Output the [X, Y] coordinate of the center of the cell containing the given text.  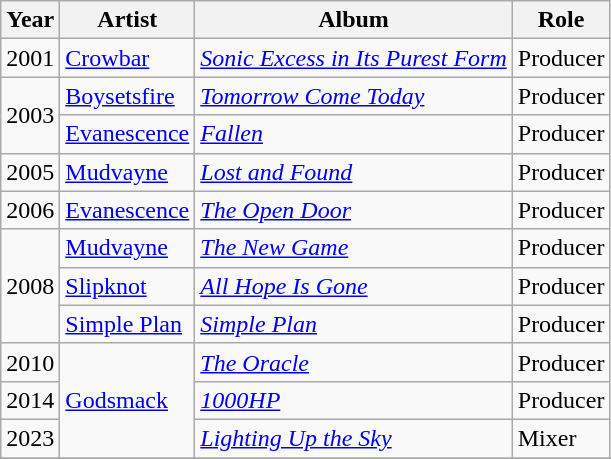
Role [561, 20]
Crowbar [128, 58]
Sonic Excess in Its Purest Form [354, 58]
The Oracle [354, 362]
2008 [30, 286]
Album [354, 20]
All Hope Is Gone [354, 286]
Artist [128, 20]
2001 [30, 58]
2006 [30, 210]
2003 [30, 115]
Mixer [561, 438]
Godsmack [128, 400]
2010 [30, 362]
Slipknot [128, 286]
The Open Door [354, 210]
Boysetsfire [128, 96]
2005 [30, 172]
2023 [30, 438]
Fallen [354, 134]
2014 [30, 400]
The New Game [354, 248]
Year [30, 20]
1000HP [354, 400]
Lighting Up the Sky [354, 438]
Lost and Found [354, 172]
Tomorrow Come Today [354, 96]
